Search for the cell housing the specified text and yield its [x, y] center coordinate. 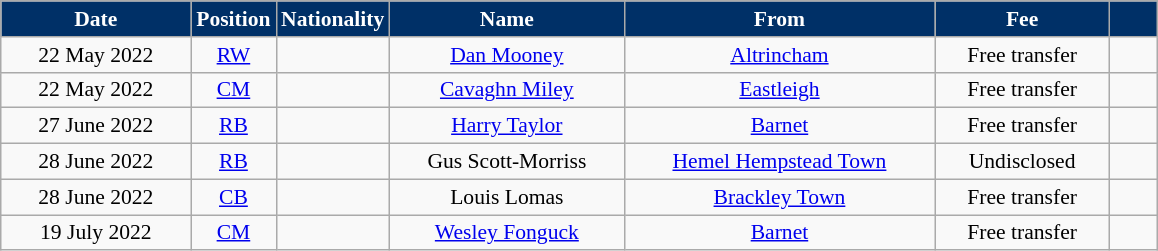
RW [234, 55]
27 June 2022 [96, 126]
Dan Mooney [506, 55]
Name [506, 19]
Harry Taylor [506, 126]
19 July 2022 [96, 233]
Hemel Hempstead Town [779, 162]
Gus Scott-Morriss [506, 162]
Cavaghn Miley [506, 90]
Wesley Fonguck [506, 233]
Brackley Town [779, 197]
Fee [1022, 19]
CB [234, 197]
Altrincham [779, 55]
Eastleigh [779, 90]
Nationality [332, 19]
Louis Lomas [506, 197]
Position [234, 19]
From [779, 19]
Undisclosed [1022, 162]
Date [96, 19]
